Return (x, y) of the center of cell containing provided text 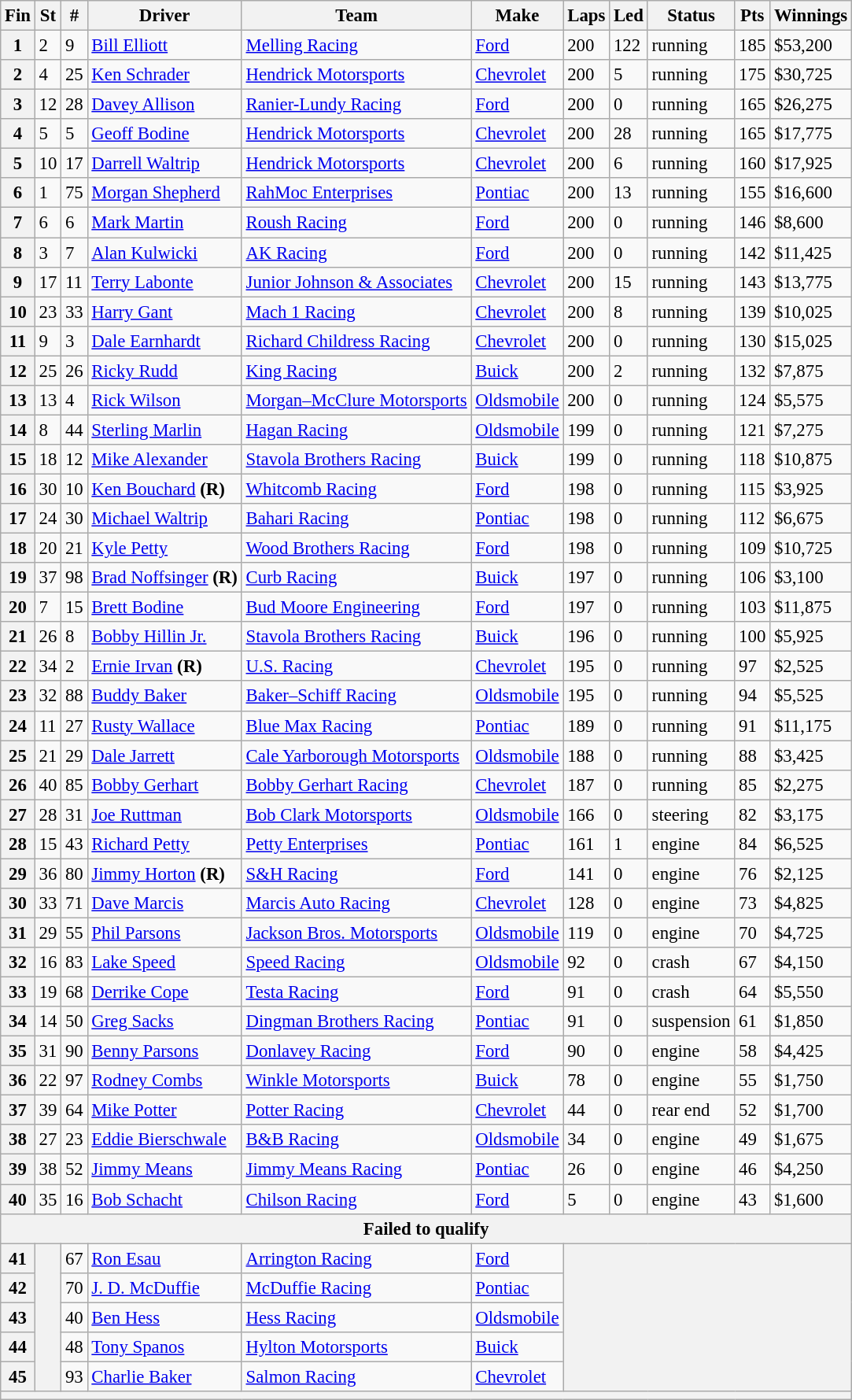
Morgan–McClure Motorsports (356, 401)
rear end (691, 1110)
$1,750 (811, 1080)
185 (752, 46)
106 (752, 578)
121 (752, 430)
$3,175 (811, 815)
$10,025 (811, 312)
Rodney Combs (164, 1080)
Pts (752, 16)
103 (752, 608)
Bahari Racing (356, 519)
Richard Childress Racing (356, 341)
Brad Noffsinger (R) (164, 578)
$17,775 (811, 134)
Winnings (811, 16)
$6,675 (811, 519)
Ranier-Lundy Racing (356, 105)
Michael Waltrip (164, 519)
Mike Potter (164, 1110)
Failed to qualify (426, 1228)
Dave Marcis (164, 903)
Rick Wilson (164, 401)
$3,100 (811, 578)
Tony Spanos (164, 1347)
Mike Alexander (164, 460)
$1,675 (811, 1140)
S&H Racing (356, 874)
160 (752, 164)
$11,875 (811, 608)
84 (752, 844)
Dingman Brothers Racing (356, 1021)
Petty Enterprises (356, 844)
146 (752, 223)
B&B Racing (356, 1140)
$7,275 (811, 430)
45 (18, 1376)
Bill Elliott (164, 46)
Jimmy Means (164, 1169)
188 (587, 755)
Eddie Bierschwale (164, 1140)
92 (587, 962)
Curb Racing (356, 578)
Bob Schacht (164, 1199)
Melling Racing (356, 46)
Ken Bouchard (R) (164, 489)
$8,600 (811, 223)
Ernie Irvan (R) (164, 667)
J. D. McDuffie (164, 1287)
100 (752, 637)
$16,600 (811, 193)
Laps (587, 16)
122 (629, 46)
$13,775 (811, 282)
Donlavey Racing (356, 1051)
$5,550 (811, 992)
50 (74, 1021)
Fin (18, 16)
Morgan Shepherd (164, 193)
Dale Jarrett (164, 755)
U.S. Racing (356, 667)
Led (629, 16)
109 (752, 549)
Brett Bodine (164, 608)
61 (752, 1021)
73 (752, 903)
suspension (691, 1021)
Bob Clark Motorsports (356, 815)
161 (587, 844)
142 (752, 253)
48 (74, 1347)
Cale Yarborough Motorsports (356, 755)
Greg Sacks (164, 1021)
Lake Speed (164, 962)
143 (752, 282)
124 (752, 401)
189 (587, 726)
141 (587, 874)
Sterling Marlin (164, 430)
$17,925 (811, 164)
166 (587, 815)
$10,875 (811, 460)
Bobby Hillin Jr. (164, 637)
Bobby Gerhart (164, 785)
McDuffie Racing (356, 1287)
71 (74, 903)
$3,925 (811, 489)
Make (518, 16)
78 (587, 1080)
Mach 1 Racing (356, 312)
46 (752, 1169)
49 (752, 1140)
$4,150 (811, 962)
155 (752, 193)
# (74, 16)
Mark Martin (164, 223)
$30,725 (811, 75)
Charlie Baker (164, 1376)
$4,250 (811, 1169)
82 (752, 815)
175 (752, 75)
Harry Gant (164, 312)
$7,875 (811, 371)
$26,275 (811, 105)
68 (74, 992)
Jackson Bros. Motorsports (356, 933)
41 (18, 1258)
Ricky Rudd (164, 371)
Driver (164, 16)
Dale Earnhardt (164, 341)
Bobby Gerhart Racing (356, 785)
93 (74, 1376)
58 (752, 1051)
Baker–Schiff Racing (356, 696)
Roush Racing (356, 223)
118 (752, 460)
130 (752, 341)
$2,525 (811, 667)
steering (691, 815)
115 (752, 489)
$15,025 (811, 341)
119 (587, 933)
$6,525 (811, 844)
Testa Racing (356, 992)
$11,175 (811, 726)
Jimmy Horton (R) (164, 874)
St (47, 16)
Speed Racing (356, 962)
Jimmy Means Racing (356, 1169)
Blue Max Racing (356, 726)
187 (587, 785)
Whitcomb Racing (356, 489)
$4,425 (811, 1051)
80 (74, 874)
42 (18, 1287)
75 (74, 193)
132 (752, 371)
$4,825 (811, 903)
Bud Moore Engineering (356, 608)
94 (752, 696)
$5,575 (811, 401)
Chilson Racing (356, 1199)
Terry Labonte (164, 282)
Wood Brothers Racing (356, 549)
$53,200 (811, 46)
Junior Johnson & Associates (356, 282)
Kyle Petty (164, 549)
$5,525 (811, 696)
Hagan Racing (356, 430)
Winkle Motorsports (356, 1080)
Rusty Wallace (164, 726)
AK Racing (356, 253)
Ron Esau (164, 1258)
$3,425 (811, 755)
$5,925 (811, 637)
98 (74, 578)
Phil Parsons (164, 933)
Alan Kulwicki (164, 253)
RahMoc Enterprises (356, 193)
$1,850 (811, 1021)
196 (587, 637)
$1,600 (811, 1199)
Derrike Cope (164, 992)
Salmon Racing (356, 1376)
139 (752, 312)
$4,725 (811, 933)
Ben Hess (164, 1317)
Buddy Baker (164, 696)
Marcis Auto Racing (356, 903)
$2,275 (811, 785)
Ken Schrader (164, 75)
Potter Racing (356, 1110)
Arrington Racing (356, 1258)
76 (752, 874)
Hess Racing (356, 1317)
83 (74, 962)
Hylton Motorsports (356, 1347)
$11,425 (811, 253)
Darrell Waltrip (164, 164)
128 (587, 903)
Benny Parsons (164, 1051)
King Racing (356, 371)
Joe Ruttman (164, 815)
$2,125 (811, 874)
Geoff Bodine (164, 134)
112 (752, 519)
Team (356, 16)
Richard Petty (164, 844)
$1,700 (811, 1110)
$10,725 (811, 549)
Davey Allison (164, 105)
Status (691, 16)
